Pinpoint the cell where the given text exists, returning its [X, Y] midpoint coordinate. 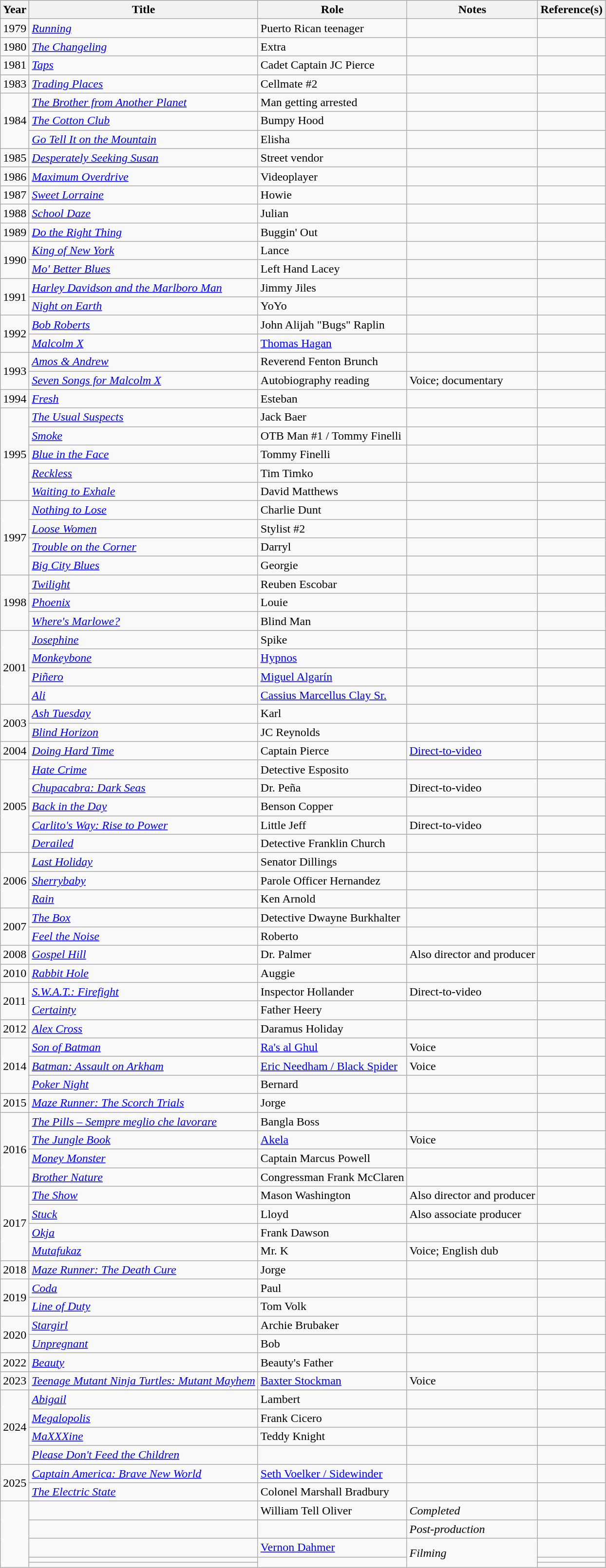
Teddy Knight [332, 1437]
1985 [15, 158]
Howie [332, 195]
Detective Franklin Church [332, 844]
Bumpy Hood [332, 121]
Trading Places [143, 84]
1997 [15, 537]
Lloyd [332, 1214]
Mr. K [332, 1251]
Cellmate #2 [332, 84]
The Cotton Club [143, 121]
2022 [15, 1362]
Videoplayer [332, 176]
Louie [332, 603]
Carlito's Way: Rise to Power [143, 825]
1989 [15, 232]
Tom Volk [332, 1307]
Bernard [332, 1084]
Seth Voelker / Sidewinder [332, 1474]
Running [143, 28]
Unpregnant [143, 1344]
The Show [143, 1196]
Malcolm X [143, 343]
Where's Marlowe? [143, 621]
Blue in the Face [143, 454]
2025 [15, 1483]
Megalopolis [143, 1418]
Vernon Dahmer [332, 1548]
Do the Right Thing [143, 232]
Frank Cicero [332, 1418]
Josephine [143, 640]
MaXXXine [143, 1437]
Ash Tuesday [143, 714]
Dr. Palmer [332, 955]
Lambert [332, 1399]
Jimmy Jiles [332, 288]
Fresh [143, 399]
Paul [332, 1288]
John Alijah "Bugs" Raplin [332, 325]
Waiting to Exhale [143, 491]
Captain America: Brave New World [143, 1474]
Cassius Marcellus Clay Sr. [332, 695]
Left Hand Lacey [332, 269]
Brother Nature [143, 1177]
Poker Night [143, 1084]
Last Holiday [143, 862]
Sweet Lorraine [143, 195]
Ra's al Ghul [332, 1047]
Loose Women [143, 528]
Colonel Marshall Bradbury [332, 1492]
Maze Runner: The Death Cure [143, 1270]
Parole Officer Hernandez [332, 881]
2001 [15, 667]
Notes [473, 10]
2003 [15, 723]
Amos & Andrew [143, 362]
Baxter Stockman [332, 1381]
Buggin' Out [332, 232]
The Box [143, 918]
Autobiography reading [332, 380]
1986 [15, 176]
Thomas Hagan [332, 343]
Julian [332, 213]
Charlie Dunt [332, 510]
2004 [15, 751]
Reuben Escobar [332, 584]
Bob Roberts [143, 325]
Taps [143, 65]
Street vendor [332, 158]
Blind Horizon [143, 732]
1995 [15, 454]
Captain Marcus Powell [332, 1159]
Rabbit Hole [143, 973]
2014 [15, 1066]
2016 [15, 1149]
Son of Batman [143, 1047]
1981 [15, 65]
The Electric State [143, 1492]
Ken Arnold [332, 899]
YoYo [332, 306]
Trouble on the Corner [143, 547]
Voice; English dub [473, 1251]
Year [15, 10]
William Tell Oliver [332, 1511]
Lance [332, 251]
The Brother from Another Planet [143, 102]
JC Reynolds [332, 732]
Eric Needham / Black Spider [332, 1066]
Please Don't Feed the Children [143, 1455]
1991 [15, 297]
Title [143, 10]
Phoenix [143, 603]
David Matthews [332, 491]
Abigail [143, 1399]
Monkeybone [143, 658]
Frank Dawson [332, 1233]
Captain Pierce [332, 751]
King of New York [143, 251]
Reverend Fenton Brunch [332, 362]
The Jungle Book [143, 1140]
Chupacabra: Dark Seas [143, 788]
2010 [15, 973]
Extra [332, 47]
Sherrybaby [143, 881]
2018 [15, 1270]
Detective Dwayne Burkhalter [332, 918]
1979 [15, 28]
Beauty [143, 1362]
Gospel Hill [143, 955]
Esteban [332, 399]
Role [332, 10]
School Daze [143, 213]
1992 [15, 334]
Senator Dillings [332, 862]
1987 [15, 195]
1984 [15, 121]
Money Monster [143, 1159]
Post-production [473, 1529]
Elisha [332, 139]
Cadet Captain JC Pierce [332, 65]
Seven Songs for Malcolm X [143, 380]
Miguel Algarín [332, 677]
OTB Man #1 / Tommy Finelli [332, 436]
Mo' Better Blues [143, 269]
2015 [15, 1103]
Hate Crime [143, 769]
Stuck [143, 1214]
Hypnos [332, 658]
Reference(s) [572, 10]
Karl [332, 714]
Stylist #2 [332, 528]
2008 [15, 955]
2024 [15, 1427]
Daramus Holiday [332, 1029]
Nothing to Lose [143, 510]
Bob [332, 1344]
Certainty [143, 1010]
2017 [15, 1223]
Inspector Hollander [332, 992]
Feel the Noise [143, 936]
Piñero [143, 677]
Teenage Mutant Ninja Turtles: Mutant Mayhem [143, 1381]
S.W.A.T.: Firefight [143, 992]
Jack Baer [332, 417]
1988 [15, 213]
2006 [15, 881]
Twilight [143, 584]
Smoke [143, 436]
Doing Hard Time [143, 751]
1998 [15, 603]
Go Tell It on the Mountain [143, 139]
Filming [473, 1553]
Stargirl [143, 1325]
Puerto Rican teenager [332, 28]
Rain [143, 899]
Harley Davidson and the Marlboro Man [143, 288]
Maximum Overdrive [143, 176]
Darryl [332, 547]
Benson Copper [332, 806]
2020 [15, 1334]
Man getting arrested [332, 102]
Line of Duty [143, 1307]
Voice; documentary [473, 380]
Okja [143, 1233]
1980 [15, 47]
Roberto [332, 936]
Big City Blues [143, 566]
Congressman Frank McClaren [332, 1177]
Mason Washington [332, 1196]
Detective Esposito [332, 769]
Tommy Finelli [332, 454]
Blind Man [332, 621]
Spike [332, 640]
2012 [15, 1029]
The Pills – Sempre meglio che lavorare [143, 1121]
Reckless [143, 473]
Mutafukaz [143, 1251]
2019 [15, 1297]
Father Heery [332, 1010]
2011 [15, 1001]
1983 [15, 84]
1994 [15, 399]
Dr. Peña [332, 788]
The Usual Suspects [143, 417]
1990 [15, 260]
2007 [15, 927]
Akela [332, 1140]
Alex Cross [143, 1029]
Also associate producer [473, 1214]
Auggie [332, 973]
Georgie [332, 566]
Beauty's Father [332, 1362]
Coda [143, 1288]
Derailed [143, 844]
Little Jeff [332, 825]
Maze Runner: The Scorch Trials [143, 1103]
2005 [15, 806]
2023 [15, 1381]
Bangla Boss [332, 1121]
1993 [15, 371]
Ali [143, 695]
Back in the Day [143, 806]
Completed [473, 1511]
Tim Timko [332, 473]
Desperately Seeking Susan [143, 158]
The Changeling [143, 47]
Batman: Assault on Arkham [143, 1066]
Night on Earth [143, 306]
Archie Brubaker [332, 1325]
